Pinpoint the cell where the given text exists, returning its (X, Y) midpoint coordinate. 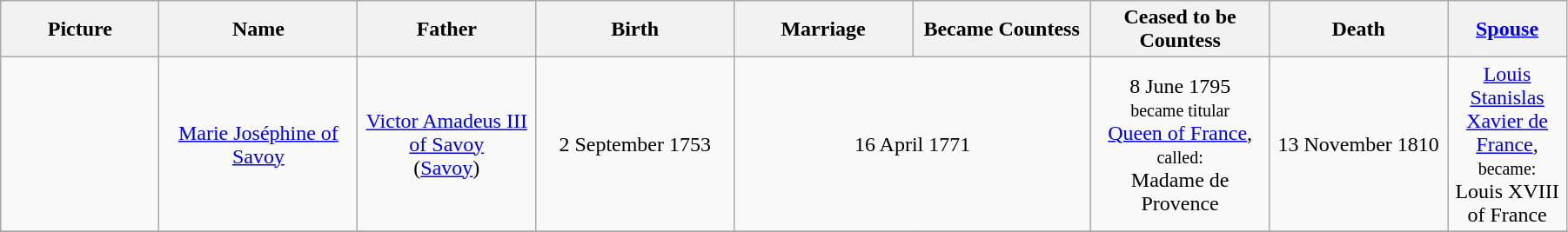
Birth (635, 30)
Marie Joséphine of Savoy (258, 144)
Marriage (823, 30)
8 June 1795became titularQueen of France,called:Madame de Provence (1180, 144)
Death (1359, 30)
Louis Stanislas Xavier de France,became:Louis XVIIIof France (1507, 144)
13 November 1810 (1359, 144)
Father (447, 30)
Name (258, 30)
Victor Amadeus III of Savoy(Savoy) (447, 144)
Became Countess (1002, 30)
Spouse (1507, 30)
2 September 1753 (635, 144)
Picture (80, 30)
Ceased to be Countess (1180, 30)
16 April 1771 (913, 144)
